Locate the cell with the specified text and output its (X, Y) center coordinate. 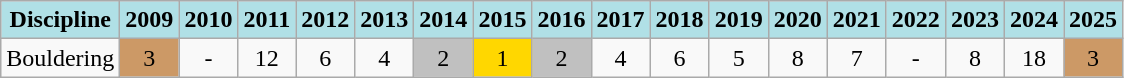
2023 (974, 20)
2019 (738, 20)
18 (1034, 58)
2021 (856, 20)
12 (267, 58)
1 (502, 58)
2018 (680, 20)
2009 (150, 20)
2010 (208, 20)
2022 (916, 20)
2025 (1094, 20)
2013 (384, 20)
2014 (444, 20)
Discipline (60, 20)
2012 (326, 20)
7 (856, 58)
2011 (267, 20)
2016 (562, 20)
2020 (798, 20)
5 (738, 58)
2024 (1034, 20)
2015 (502, 20)
2017 (620, 20)
Bouldering (60, 58)
